Locate the cell with the specified text and output its [x, y] center coordinate. 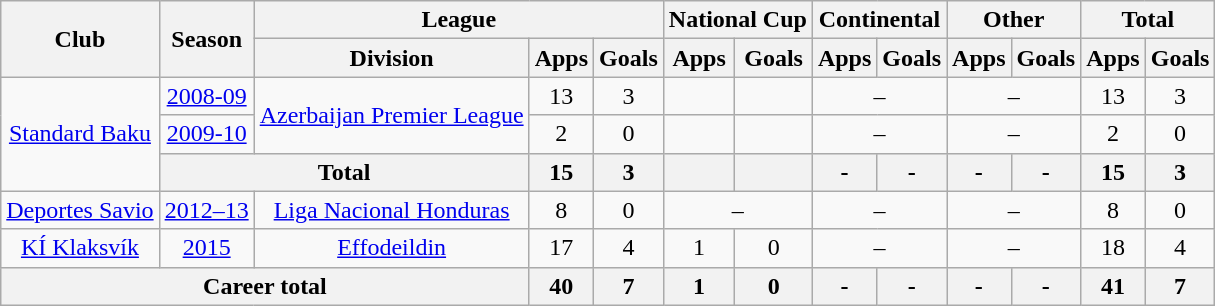
League [458, 20]
Liga Nacional Honduras [392, 210]
Standard Baku [80, 134]
Division [392, 58]
Club [80, 39]
National Cup [738, 20]
41 [1113, 286]
2015 [206, 248]
Career total [265, 286]
18 [1113, 248]
Azerbaijan Premier League [392, 115]
Effodeildin [392, 248]
17 [561, 248]
2012–13 [206, 210]
Season [206, 39]
2008-09 [206, 96]
KÍ Klaksvík [80, 248]
Continental [879, 20]
Other [1014, 20]
Deportes Savio [80, 210]
40 [561, 286]
2009-10 [206, 134]
